Return the [X, Y] coordinate for the center point of the cell that contains the specified text.  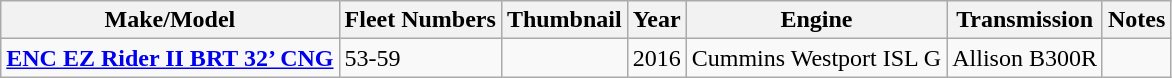
Transmission [1025, 20]
Make/Model [170, 20]
Allison B300R [1025, 58]
Cummins Westport ISL G [816, 58]
Thumbnail [564, 20]
Notes [1136, 20]
53-59 [420, 58]
Year [656, 20]
Engine [816, 20]
Fleet Numbers [420, 20]
ENC EZ Rider II BRT 32’ CNG [170, 58]
2016 [656, 58]
